Return the (X, Y) coordinate for the center point of the cell that contains the specified text.  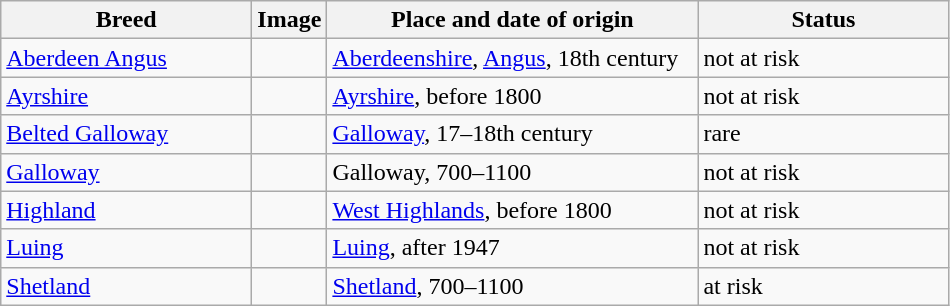
Shetland (126, 286)
Luing, after 1947 (512, 248)
at risk (824, 286)
Galloway (126, 172)
Aberdeenshire, Angus, 18th century (512, 58)
Breed (126, 20)
Luing (126, 248)
Ayrshire, before 1800 (512, 96)
Aberdeen Angus (126, 58)
Galloway, 17–18th century (512, 134)
Status (824, 20)
Ayrshire (126, 96)
Belted Galloway (126, 134)
West Highlands, before 1800 (512, 210)
Galloway, 700–1100 (512, 172)
Shetland, 700–1100 (512, 286)
Highland (126, 210)
rare (824, 134)
Image (290, 20)
Place and date of origin (512, 20)
